From the cell containing the given text, extract its center point as [X, Y] coordinate. 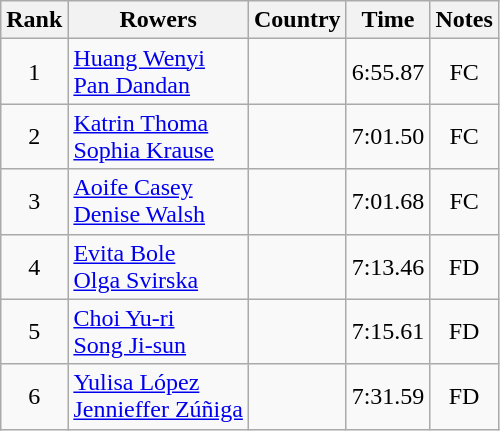
Rank [34, 20]
Huang WenyiPan Dandan [158, 72]
Katrin ThomaSophia Krause [158, 136]
Evita BoleOlga Svirska [158, 266]
Notes [464, 20]
4 [34, 266]
5 [34, 332]
2 [34, 136]
1 [34, 72]
Aoife CaseyDenise Walsh [158, 202]
Country [297, 20]
7:31.59 [388, 396]
Yulisa LópezJennieffer Zúñiga [158, 396]
7:01.50 [388, 136]
6 [34, 396]
Rowers [158, 20]
Choi Yu-riSong Ji-sun [158, 332]
6:55.87 [388, 72]
7:01.68 [388, 202]
3 [34, 202]
Time [388, 20]
7:15.61 [388, 332]
7:13.46 [388, 266]
